Locate the cell with the specified text and output its [x, y] center coordinate. 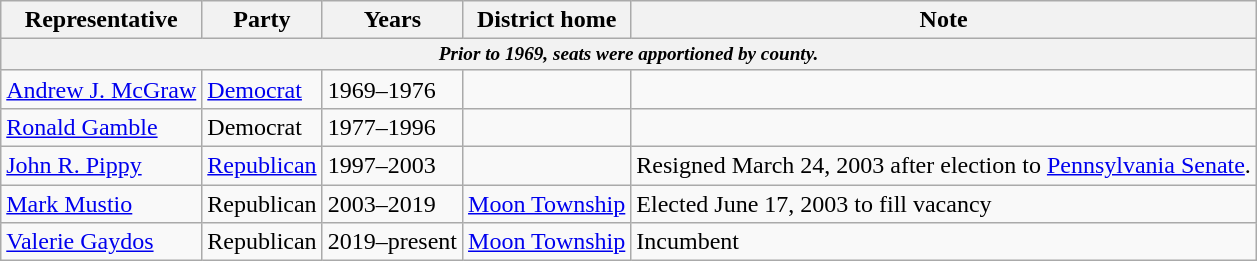
1969–1976 [392, 89]
Note [944, 20]
Resigned March 24, 2003 after election to Pennsylvania Senate. [944, 166]
Elected June 17, 2003 to fill vacancy [944, 204]
Years [392, 20]
Valerie Gaydos [102, 242]
2003–2019 [392, 204]
Ronald Gamble [102, 128]
1997–2003 [392, 166]
Prior to 1969, seats were apportioned by county. [629, 55]
Mark Mustio [102, 204]
1977–1996 [392, 128]
Party [262, 20]
2019–present [392, 242]
Incumbent [944, 242]
John R. Pippy [102, 166]
District home [547, 20]
Representative [102, 20]
Andrew J. McGraw [102, 89]
